Extract the (x, y) coordinate from the center of the cell holding the provided text.  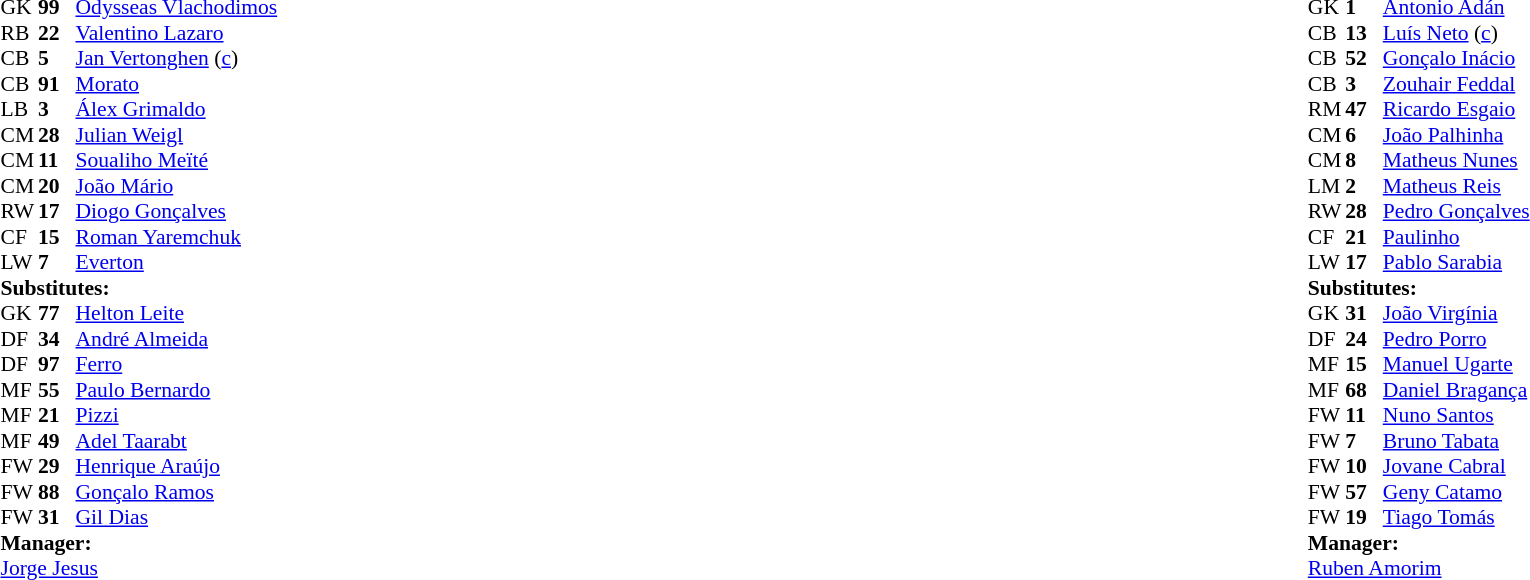
Pizzi (177, 415)
19 (1364, 517)
André Almeida (177, 339)
55 (57, 390)
68 (1364, 390)
6 (1364, 135)
8 (1364, 161)
João Virgínia (1456, 313)
22 (57, 33)
RM (1327, 109)
Manuel Ugarte (1456, 365)
Gonçalo Inácio (1456, 59)
24 (1364, 339)
Zouhair Feddal (1456, 84)
Pedro Gonçalves (1456, 211)
Pablo Sarabia (1456, 263)
Soualiho Meïté (177, 161)
Paulinho (1456, 237)
Daniel Bragança (1456, 390)
91 (57, 84)
10 (1364, 467)
Bruno Tabata (1456, 441)
Pedro Porro (1456, 339)
29 (57, 467)
Matheus Reis (1456, 186)
Julian Weigl (177, 135)
88 (57, 492)
RB (19, 33)
Jan Vertonghen (c) (177, 59)
77 (57, 313)
Gonçalo Ramos (177, 492)
Geny Catamo (1456, 492)
47 (1364, 109)
João Mário (177, 186)
Ferro (177, 365)
57 (1364, 492)
Matheus Nunes (1456, 161)
Luís Neto (c) (1456, 33)
13 (1364, 33)
2 (1364, 186)
Gil Dias (177, 517)
97 (57, 365)
52 (1364, 59)
Morato (177, 84)
Ricardo Esgaio (1456, 109)
LB (19, 109)
Roman Yaremchuk (177, 237)
49 (57, 441)
Paulo Bernardo (177, 390)
34 (57, 339)
Diogo Gonçalves (177, 211)
Nuno Santos (1456, 415)
Henrique Araújo (177, 467)
Jovane Cabral (1456, 467)
Everton (177, 263)
Helton Leite (177, 313)
Álex Grimaldo (177, 109)
Valentino Lazaro (177, 33)
LM (1327, 186)
Tiago Tomás (1456, 517)
20 (57, 186)
Adel Taarabt (177, 441)
5 (57, 59)
João Palhinha (1456, 135)
